Identify which cell holds the provided text, then report its (x, y) central coordinate. 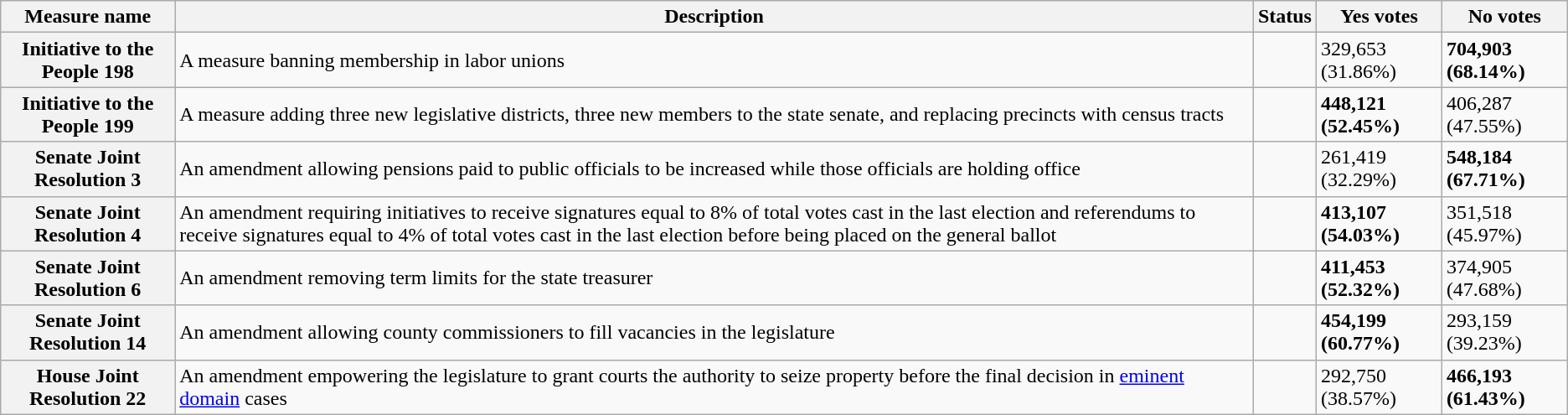
Measure name (88, 17)
413,107 (54.03%) (1379, 223)
An amendment empowering the legislature to grant courts the authority to seize property before the final decision in eminent domain cases (714, 387)
448,121 (52.45%) (1379, 114)
A measure banning membership in labor unions (714, 60)
Senate Joint Resolution 14 (88, 332)
Status (1285, 17)
293,159 (39.23%) (1504, 332)
Initiative to the People 199 (88, 114)
An amendment removing term limits for the state treasurer (714, 278)
Description (714, 17)
329,653 (31.86%) (1379, 60)
An amendment allowing county commissioners to fill vacancies in the legislature (714, 332)
Senate Joint Resolution 6 (88, 278)
No votes (1504, 17)
Yes votes (1379, 17)
406,287 (47.55%) (1504, 114)
An amendment allowing pensions paid to public officials to be increased while those officials are holding office (714, 169)
Senate Joint Resolution 4 (88, 223)
261,419 (32.29%) (1379, 169)
292,750 (38.57%) (1379, 387)
Senate Joint Resolution 3 (88, 169)
411,453 (52.32%) (1379, 278)
374,905 (47.68%) (1504, 278)
Initiative to the People 198 (88, 60)
454,199 (60.77%) (1379, 332)
351,518 (45.97%) (1504, 223)
704,903 (68.14%) (1504, 60)
466,193 (61.43%) (1504, 387)
House Joint Resolution 22 (88, 387)
548,184 (67.71%) (1504, 169)
A measure adding three new legislative districts, three new members to the state senate, and replacing precincts with census tracts (714, 114)
